Capture the cell that displays the provided text and extract its (X, Y) central coordinate. 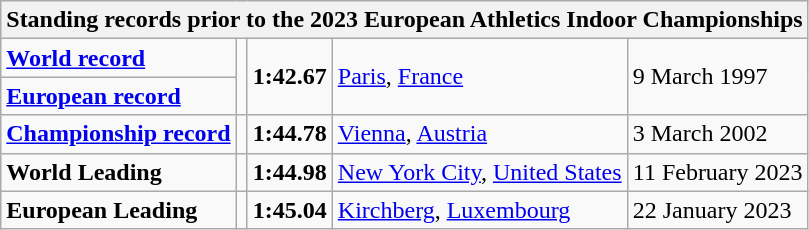
European record (118, 96)
World record (118, 58)
Vienna, Austria (480, 134)
1:44.78 (290, 134)
11 February 2023 (718, 172)
3 March 2002 (718, 134)
Standing records prior to the 2023 European Athletics Indoor Championships (404, 20)
Kirchberg, Luxembourg (480, 210)
Paris, France (480, 77)
Championship record (118, 134)
1:42.67 (290, 77)
1:44.98 (290, 172)
European Leading (118, 210)
9 March 1997 (718, 77)
22 January 2023 (718, 210)
1:45.04 (290, 210)
New York City, United States (480, 172)
World Leading (118, 172)
